Return the (X, Y) coordinate for the center point of the cell that contains the specified text.  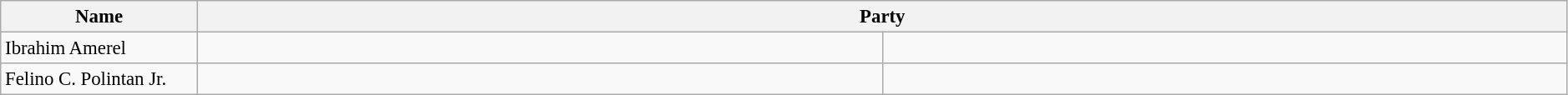
Name (99, 17)
Party (882, 17)
Ibrahim Amerel (99, 48)
Felino C. Polintan Jr. (99, 79)
